Provide the (X, Y) coordinate of the cell's center where the given text is located.  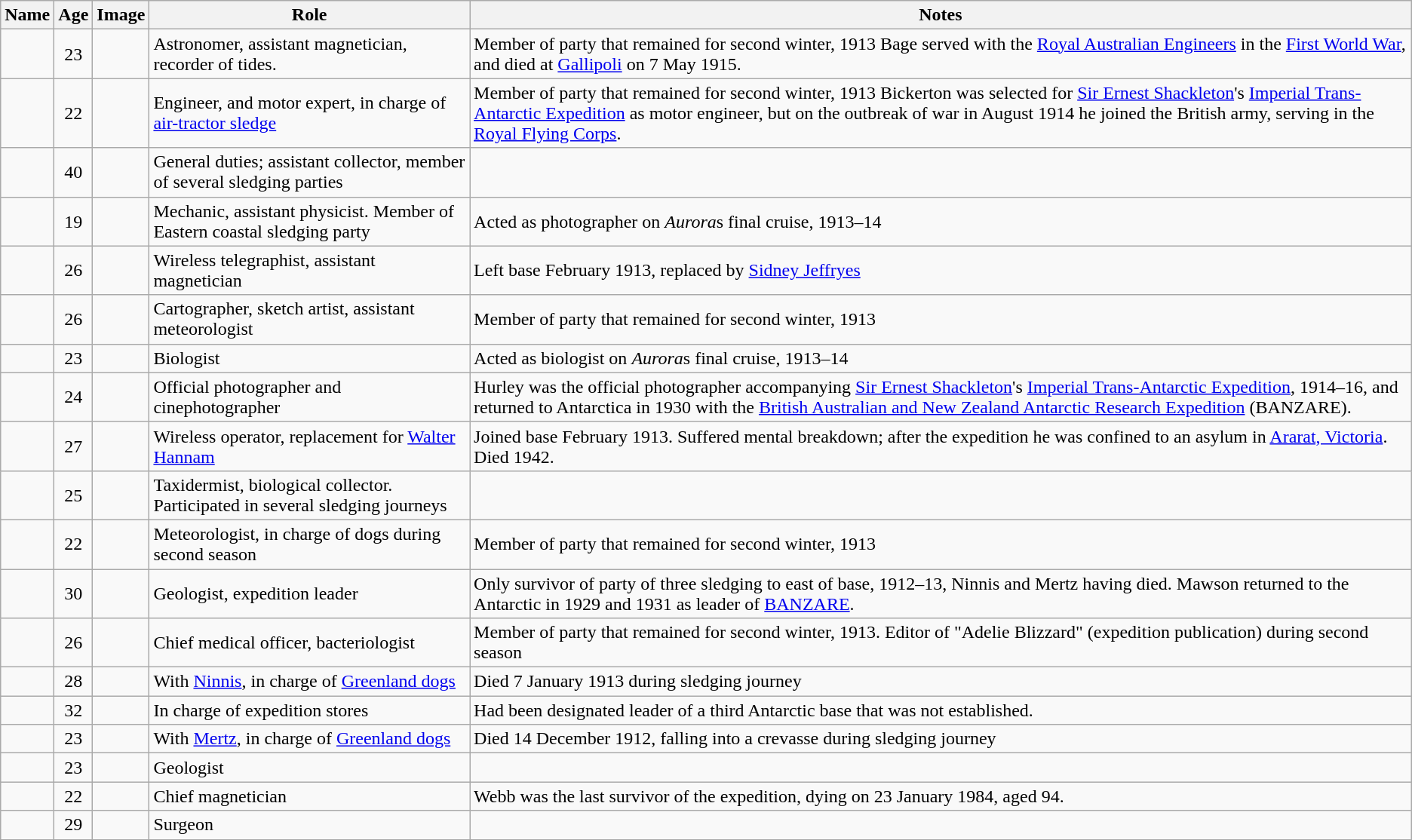
Image (121, 15)
Notes (941, 15)
Age (74, 15)
Astronomer, assistant magnetician, recorder of tides. (309, 54)
Cartographer, sketch artist, assistant meteorologist (309, 320)
Member of party that remained for second winter, 1913. Editor of "Adelie Blizzard" (expedition publication) during second season (941, 642)
Role (309, 15)
With Mertz, in charge of Greenland dogs (309, 739)
Joined base February 1913. Suffered mental breakdown; after the expedition he was confined to an asylum in Ararat, Victoria. Died 1942. (941, 446)
29 (74, 825)
Engineer, and motor expert, in charge of air-tractor sledge (309, 113)
General duties; assistant collector, member of several sledging parties (309, 172)
Chief medical officer, bacteriologist (309, 642)
28 (74, 682)
Acted as photographer on Auroras final cruise, 1913–14 (941, 222)
Died 14 December 1912, falling into a crevasse during sledging journey (941, 739)
25 (74, 495)
Official photographer and cinephotographer (309, 397)
Acted as biologist on Auroras final cruise, 1913–14 (941, 358)
Wireless operator, replacement for Walter Hannam (309, 446)
Wireless telegraphist, assistant magnetician (309, 270)
27 (74, 446)
Taxidermist, biological collector. Participated in several sledging journeys (309, 495)
24 (74, 397)
Mechanic, assistant physicist. Member of Eastern coastal sledging party (309, 222)
30 (74, 593)
Biologist (309, 358)
Meteorologist, in charge of dogs during second season (309, 544)
Surgeon (309, 825)
With Ninnis, in charge of Greenland dogs (309, 682)
Name (27, 15)
Had been designated leader of a third Antarctic base that was not established. (941, 710)
Left base February 1913, replaced by Sidney Jeffryes (941, 270)
Chief magnetician (309, 796)
Geologist, expedition leader (309, 593)
Webb was the last survivor of the expedition, dying on 23 January 1984, aged 94. (941, 796)
Geologist (309, 768)
40 (74, 172)
In charge of expedition stores (309, 710)
19 (74, 222)
Died 7 January 1913 during sledging journey (941, 682)
32 (74, 710)
